Capture the cell that displays the provided text and extract its (X, Y) central coordinate. 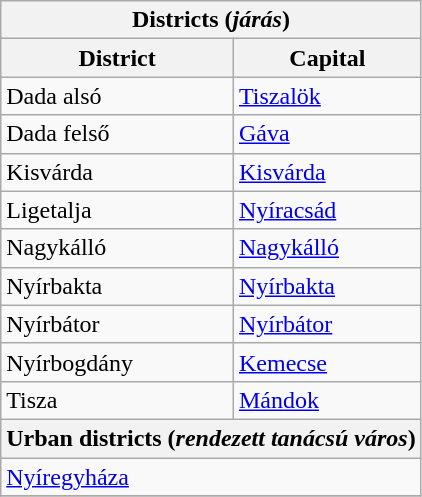
Capital (327, 58)
Ligetalja (118, 210)
Nyíracsád (327, 210)
Districts (járás) (211, 20)
Kemecse (327, 362)
District (118, 58)
Mándok (327, 400)
Gáva (327, 134)
Tiszalök (327, 96)
Urban districts (rendezett tanácsú város) (211, 438)
Tisza (118, 400)
Nyírbogdány (118, 362)
Dada felső (118, 134)
Nyíregyháza (211, 477)
Dada alsó (118, 96)
